Output the [X, Y] coordinate of the center of the cell containing the given text.  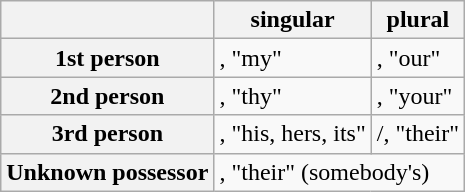
, "our" [418, 58]
plural [418, 20]
, "their" (somebody's) [340, 172]
singular [292, 20]
, "my" [292, 58]
3rd person [108, 134]
2nd person [108, 96]
, "your" [418, 96]
/, "their" [418, 134]
, "his, hers, its" [292, 134]
, "thy" [292, 96]
1st person [108, 58]
Unknown possessor [108, 172]
